Scan for the cell matching the given text and deliver its [X, Y] coordinate at center. 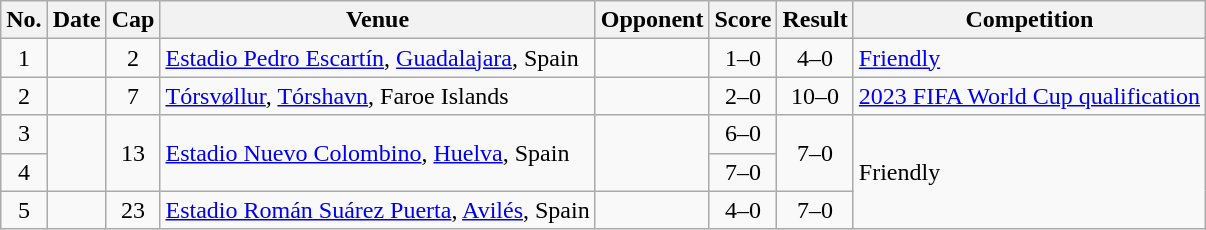
Venue [378, 20]
1 [24, 58]
Cap [133, 20]
4 [24, 172]
2023 FIFA World Cup qualification [1029, 96]
No. [24, 20]
2–0 [743, 96]
7 [133, 96]
Date [76, 20]
1–0 [743, 58]
Tórsvøllur, Tórshavn, Faroe Islands [378, 96]
23 [133, 210]
Estadio Pedro Escartín, Guadalajara, Spain [378, 58]
5 [24, 210]
Estadio Nuevo Colombino, Huelva, Spain [378, 153]
Opponent [652, 20]
3 [24, 134]
Estadio Román Suárez Puerta, Avilés, Spain [378, 210]
6–0 [743, 134]
Competition [1029, 20]
Result [815, 20]
10–0 [815, 96]
Score [743, 20]
13 [133, 153]
